Extract the (X, Y) coordinate from the center of the cell holding the provided text.  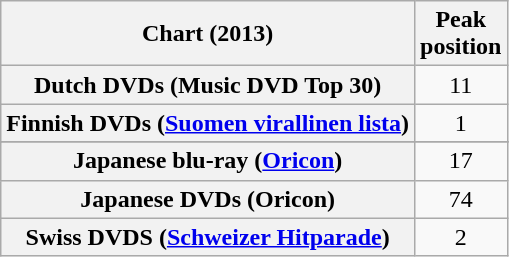
Japanese DVDs (Oricon) (208, 199)
Swiss DVDS (Schweizer Hitparade) (208, 237)
1 (461, 123)
74 (461, 199)
17 (461, 161)
2 (461, 237)
Dutch DVDs (Music DVD Top 30) (208, 85)
11 (461, 85)
Chart (2013) (208, 34)
Finnish DVDs (Suomen virallinen lista) (208, 123)
Japanese blu-ray (Oricon) (208, 161)
Peakposition (461, 34)
